Output the (X, Y) coordinate of the center of the cell containing the given text.  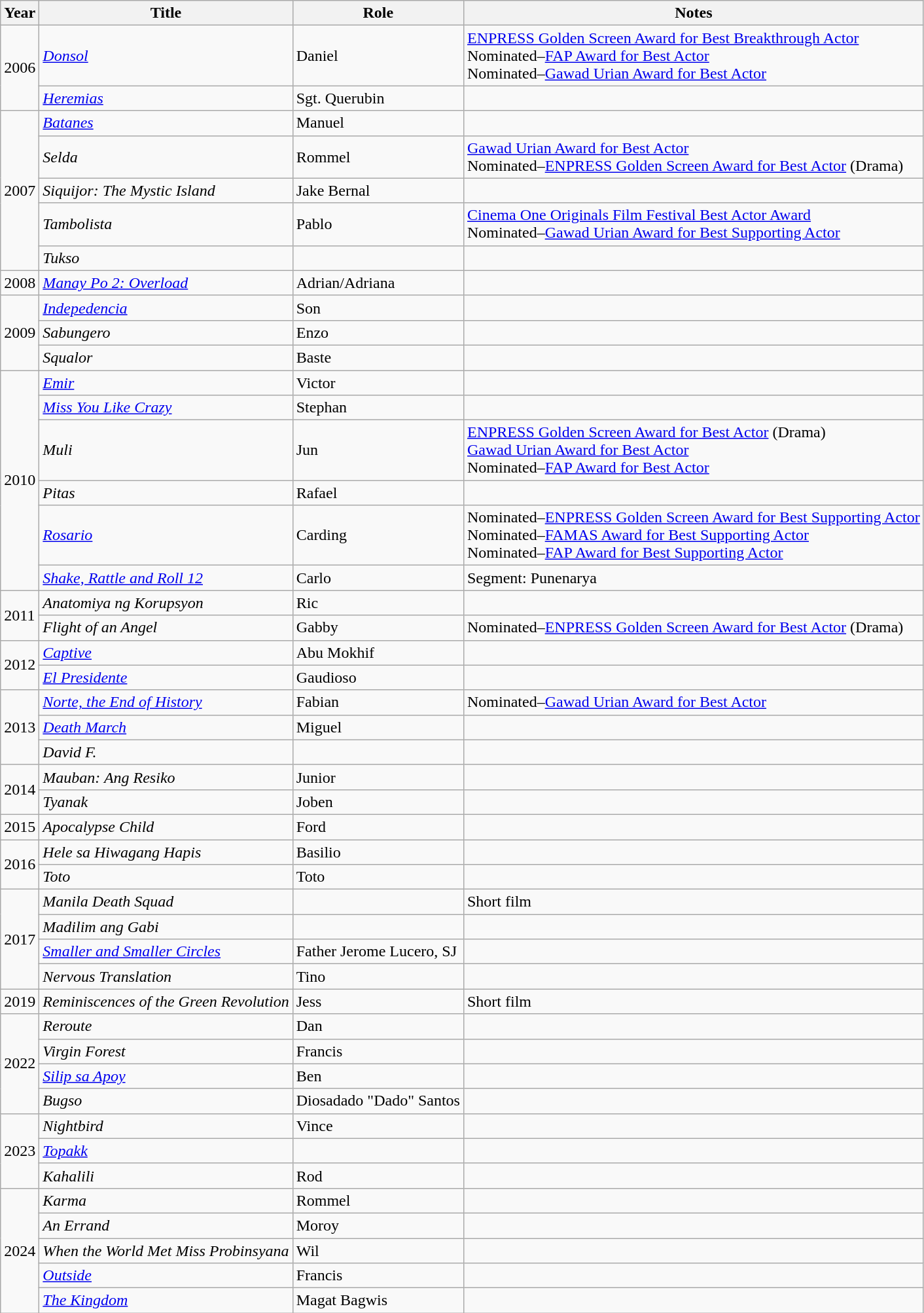
Tambolista (166, 224)
Wil (378, 1251)
Role (378, 13)
Reroute (166, 1026)
ENPRESS Golden Screen Award for Best Actor (Drama)Gawad Urian Award for Best ActorNominated–FAP Award for Best Actor (694, 450)
Daniel (378, 56)
Gawad Urian Award for Best ActorNominated–ENPRESS Golden Screen Award for Best Actor (Drama) (694, 157)
Manay Po 2: Overload (166, 283)
Nominated–Gawad Urian Award for Best Actor (694, 702)
Nightbird (166, 1126)
2019 (20, 1001)
Selda (166, 157)
2012 (20, 665)
Father Jerome Lucero, SJ (378, 952)
Victor (378, 383)
Emir (166, 383)
Reminiscences of the Green Revolution (166, 1001)
Shake, Rattle and Roll 12 (166, 578)
Vince (378, 1126)
Hele sa Hiwagang Hapis (166, 852)
2006 (20, 68)
2013 (20, 727)
Muli (166, 450)
Captive (166, 653)
2009 (20, 333)
Gabby (378, 628)
Manila Death Squad (166, 902)
Jess (378, 1001)
Topakk (166, 1151)
Title (166, 13)
Squalor (166, 357)
Diosadado "Dado" Santos (378, 1101)
Basilio (378, 852)
Stephan (378, 408)
Tukso (166, 258)
2014 (20, 789)
Anatomiya ng Korupsyon (166, 603)
Tyanak (166, 802)
Manuel (378, 123)
The Kingdom (166, 1301)
Donsol (166, 56)
Cinema One Originals Film Festival Best Actor AwardNominated–Gawad Urian Award for Best Supporting Actor (694, 224)
Pablo (378, 224)
Nominated–ENPRESS Golden Screen Award for Best Actor (Drama) (694, 628)
2017 (20, 939)
Jun (378, 450)
Segment: Punenarya (694, 578)
Kahalili (166, 1176)
Abu Mokhif (378, 653)
Baste (378, 357)
Carlo (378, 578)
Rosario (166, 535)
Batanes (166, 123)
2015 (20, 827)
Miss You Like Crazy (166, 408)
Outside (166, 1276)
Apocalypse Child (166, 827)
Gaudioso (378, 677)
Siquijor: The Mystic Island (166, 190)
Rod (378, 1176)
2011 (20, 615)
David F. (166, 752)
Adrian/Adriana (378, 283)
2023 (20, 1151)
Rafael (378, 493)
2007 (20, 190)
2024 (20, 1250)
Ford (378, 827)
Heremias (166, 98)
2008 (20, 283)
Karma (166, 1200)
ENPRESS Golden Screen Award for Best Breakthrough ActorNominated–FAP Award for Best ActorNominated–Gawad Urian Award for Best Actor (694, 56)
Nervous Translation (166, 977)
Indepedencia (166, 308)
Year (20, 13)
Miguel (378, 727)
2016 (20, 864)
Mauban: Ang Resiko (166, 777)
Magat Bagwis (378, 1301)
Norte, the End of History (166, 702)
Virgin Forest (166, 1051)
Junior (378, 777)
2010 (20, 480)
Dan (378, 1026)
Son (378, 308)
Jake Bernal (378, 190)
Sabungero (166, 333)
Enzo (378, 333)
Flight of an Angel (166, 628)
Sgt. Querubin (378, 98)
Death March (166, 727)
Pitas (166, 493)
Silip sa Apoy (166, 1076)
Notes (694, 13)
An Errand (166, 1225)
Moroy (378, 1225)
Smaller and Smaller Circles (166, 952)
Joben (378, 802)
2022 (20, 1064)
Bugso (166, 1101)
Madilim ang Gabi (166, 927)
Ben (378, 1076)
When the World Met Miss Probinsyana (166, 1251)
Tino (378, 977)
Fabian (378, 702)
El Presidente (166, 677)
Carding (378, 535)
Ric (378, 603)
